For the text-containing cell, return its midpoint in (x, y) coordinate format. 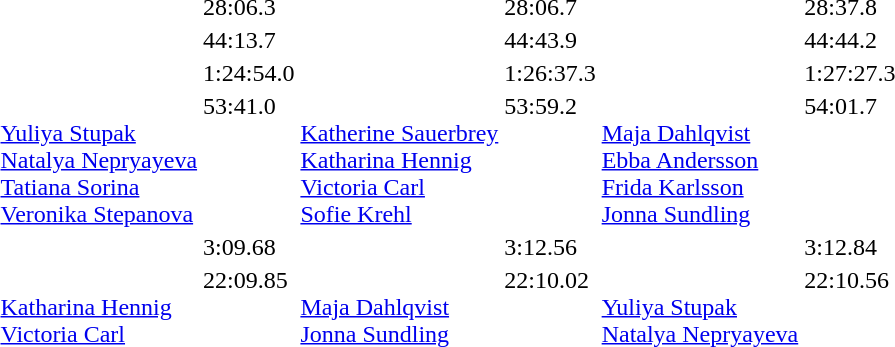
1:24:54.0 (249, 73)
1:26:37.3 (550, 73)
44:13.7 (249, 40)
3:09.68 (249, 247)
44:43.9 (550, 40)
3:12.56 (550, 247)
53:41.0 (249, 160)
Maja DahlqvistEbba AnderssonFrida KarlssonJonna Sundling (700, 160)
53:59.2 (550, 160)
Katherine SauerbreyKatharina HennigVictoria CarlSofie Krehl (400, 160)
